Provide the (X, Y) coordinate of the cell's center where the given text is located.  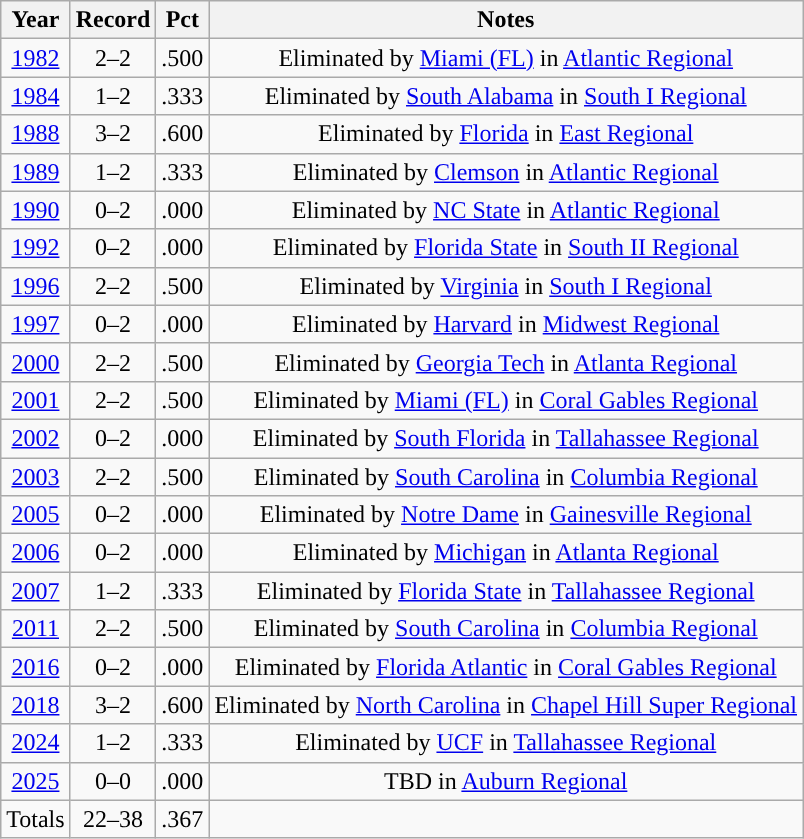
Eliminated by Miami (FL) in Coral Gables Regional (506, 400)
Eliminated by Florida Atlantic in Coral Gables Regional (506, 667)
2002 (36, 438)
1988 (36, 134)
Eliminated by South Alabama in South I Regional (506, 96)
Eliminated by Notre Dame in Gainesville Regional (506, 515)
2024 (36, 743)
2003 (36, 477)
1992 (36, 248)
1990 (36, 210)
1989 (36, 172)
1984 (36, 96)
2016 (36, 667)
Notes (506, 20)
Year (36, 20)
TBD in Auburn Regional (506, 781)
1996 (36, 286)
2007 (36, 591)
1997 (36, 324)
2025 (36, 781)
Eliminated by Georgia Tech in Atlanta Regional (506, 362)
Eliminated by Florida State in Tallahassee Regional (506, 591)
Eliminated by Florida State in South II Regional (506, 248)
Eliminated by Florida in East Regional (506, 134)
2000 (36, 362)
Pct (182, 20)
2005 (36, 515)
Eliminated by North Carolina in Chapel Hill Super Regional (506, 705)
2006 (36, 553)
2011 (36, 629)
0–0 (113, 781)
Eliminated by NC State in Atlantic Regional (506, 210)
Eliminated by Virginia in South I Regional (506, 286)
Eliminated by Miami (FL) in Atlantic Regional (506, 58)
2018 (36, 705)
Eliminated by Clemson in Atlantic Regional (506, 172)
Eliminated by Michigan in Atlanta Regional (506, 553)
2001 (36, 400)
Eliminated by Harvard in Midwest Regional (506, 324)
22–38 (113, 819)
Eliminated by UCF in Tallahassee Regional (506, 743)
.367 (182, 819)
Totals (36, 819)
Record (113, 20)
Eliminated by South Florida in Tallahassee Regional (506, 438)
1982 (36, 58)
